Find where the given text appears and provide that cell's center as (x, y) coordinate. 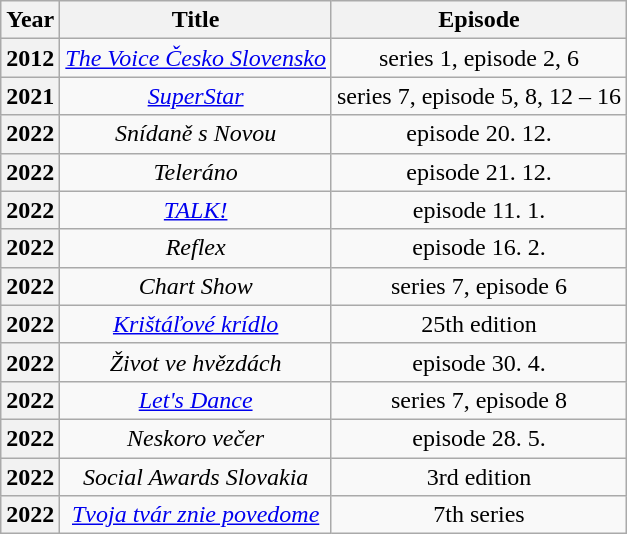
series 7, episode 6 (478, 286)
Neskoro večer (196, 438)
Chart Show (196, 286)
2012 (30, 58)
series 7, episode 8 (478, 400)
Tvoja tvár znie povedome (196, 515)
SuperStar (196, 96)
2021 (30, 96)
series 1, episode 2, 6 (478, 58)
7th series (478, 515)
Title (196, 20)
Year (30, 20)
25th edition (478, 324)
episode 20. 12. (478, 134)
TALK! (196, 210)
series 7, episode 5, 8, 12 – 16 (478, 96)
Social Awards Slovakia (196, 477)
The Voice Česko Slovensko (196, 58)
Krištáľové krídlo (196, 324)
episode 16. 2. (478, 248)
episode 11. 1. (478, 210)
Život ve hvězdách (196, 362)
episode 28. 5. (478, 438)
episode 30. 4. (478, 362)
episode 21. 12. (478, 172)
Snídaně s Novou (196, 134)
3rd edition (478, 477)
Let's Dance (196, 400)
Teleráno (196, 172)
Episode (478, 20)
Reflex (196, 248)
